Pinpoint the cell where the given text exists, returning its (X, Y) midpoint coordinate. 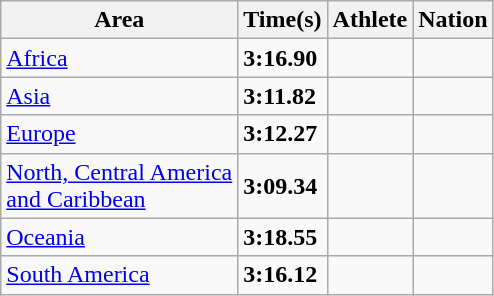
South America (120, 275)
3:11.82 (282, 96)
Africa (120, 58)
Time(s) (282, 20)
Asia (120, 96)
Athlete (370, 20)
3:09.34 (282, 186)
Nation (453, 20)
Europe (120, 134)
3:12.27 (282, 134)
3:18.55 (282, 237)
3:16.12 (282, 275)
Oceania (120, 237)
Area (120, 20)
North, Central America and Caribbean (120, 186)
3:16.90 (282, 58)
